Return the [X, Y] coordinate for the center point of the cell that contains the specified text.  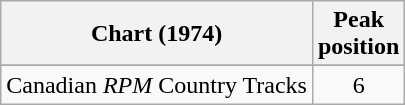
6 [358, 85]
Peakposition [358, 34]
Chart (1974) [157, 34]
Canadian RPM Country Tracks [157, 85]
